Capture the cell that displays the provided text and extract its (x, y) central coordinate. 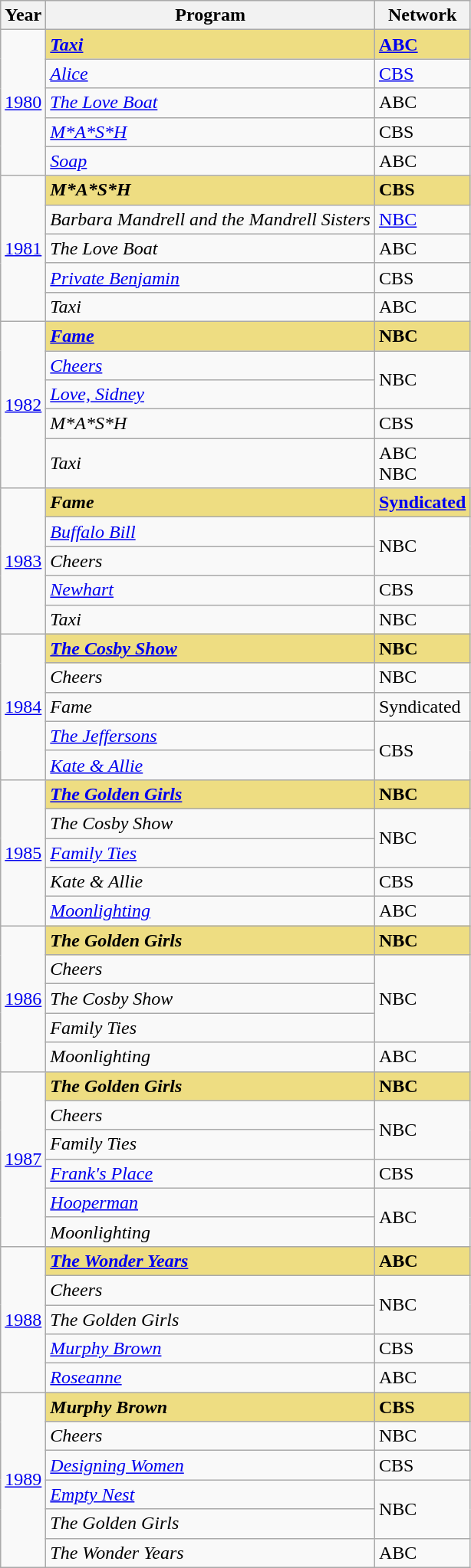
Year (23, 15)
1980 (23, 103)
The Jeffersons (210, 736)
Buffalo Bill (210, 532)
Program (210, 15)
Love, Sidney (210, 395)
Soap (210, 161)
1984 (23, 707)
Roseanne (210, 1378)
1985 (23, 852)
Newhart (210, 590)
Alice (210, 74)
Frank's Place (210, 1173)
Designing Women (210, 1465)
Private Benjamin (210, 277)
1989 (23, 1480)
Empty Nest (210, 1494)
1983 (23, 561)
1987 (23, 1159)
1982 (23, 405)
1981 (23, 248)
Barbara Mandrell and the Mandrell Sisters (210, 219)
ABCNBC (422, 463)
1986 (23, 999)
Network (422, 15)
1988 (23, 1319)
Hooperman (210, 1202)
